Determine the [x, y] coordinate at the center of the cell enclosing the given text.  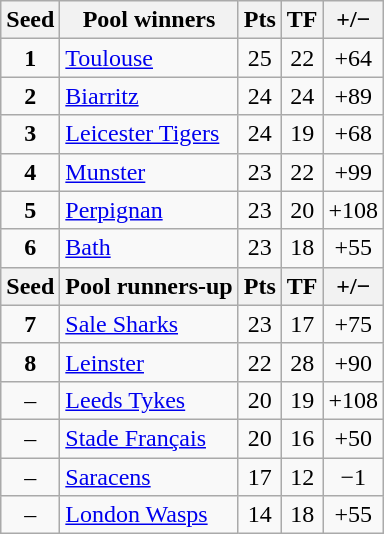
Stade Français [149, 438]
Sale Sharks [149, 324]
Pool winners [149, 20]
16 [302, 438]
28 [302, 362]
14 [260, 515]
+75 [354, 324]
3 [30, 134]
+99 [354, 172]
+89 [354, 96]
−1 [354, 477]
Pool runners-up [149, 286]
+68 [354, 134]
Munster [149, 172]
6 [30, 248]
Leeds Tykes [149, 400]
Leicester Tigers [149, 134]
4 [30, 172]
1 [30, 58]
25 [260, 58]
7 [30, 324]
2 [30, 96]
Toulouse [149, 58]
8 [30, 362]
+64 [354, 58]
Biarritz [149, 96]
Saracens [149, 477]
Perpignan [149, 210]
Bath [149, 248]
Leinster [149, 362]
+90 [354, 362]
12 [302, 477]
+50 [354, 438]
London Wasps [149, 515]
5 [30, 210]
